Extract the (x, y) coordinate from the center of the cell holding the provided text.  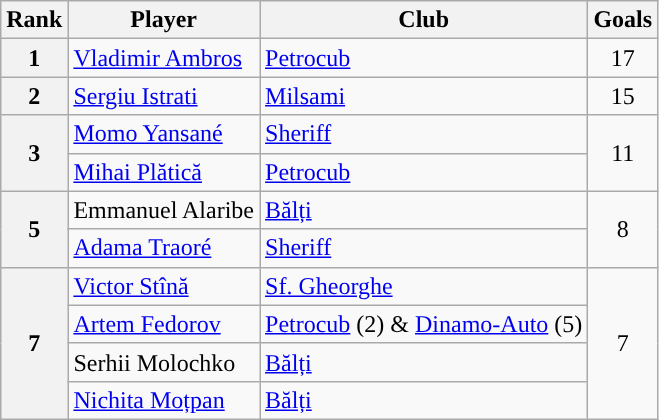
Serhii Molochko (164, 362)
Rank (34, 20)
Vladimir Ambros (164, 58)
11 (623, 153)
Adama Traoré (164, 248)
17 (623, 58)
Club (424, 20)
Nichita Moțpan (164, 400)
Player (164, 20)
8 (623, 229)
Milsami (424, 96)
Petrocub (2) & Dinamo-Auto (5) (424, 324)
Sf. Gheorghe (424, 286)
3 (34, 153)
5 (34, 229)
Emmanuel Alaribe (164, 210)
Mihai Plătică (164, 172)
2 (34, 96)
15 (623, 96)
Artem Fedorov (164, 324)
Goals (623, 20)
Momo Yansané (164, 134)
Victor Stînă (164, 286)
Sergiu Istrati (164, 96)
1 (34, 58)
